Detect which cell encompasses the target text, then output its [x, y] center coordinate. 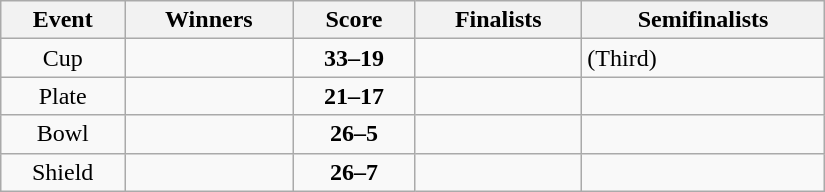
Finalists [498, 20]
Plate [63, 96]
Winners [210, 20]
26–5 [354, 134]
Score [354, 20]
Event [63, 20]
26–7 [354, 172]
33–19 [354, 58]
Shield [63, 172]
21–17 [354, 96]
(Third) [703, 58]
Bowl [63, 134]
Cup [63, 58]
Semifinalists [703, 20]
